Return [X, Y] of the center of cell containing provided text 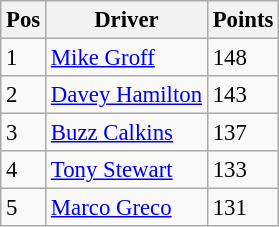
2 [24, 95]
131 [242, 208]
Points [242, 20]
Davey Hamilton [127, 95]
Driver [127, 20]
Tony Stewart [127, 170]
1 [24, 58]
Mike Groff [127, 58]
5 [24, 208]
133 [242, 170]
Marco Greco [127, 208]
143 [242, 95]
Pos [24, 20]
3 [24, 133]
137 [242, 133]
148 [242, 58]
4 [24, 170]
Buzz Calkins [127, 133]
